Pinpoint the cell where the given text exists, returning its [x, y] midpoint coordinate. 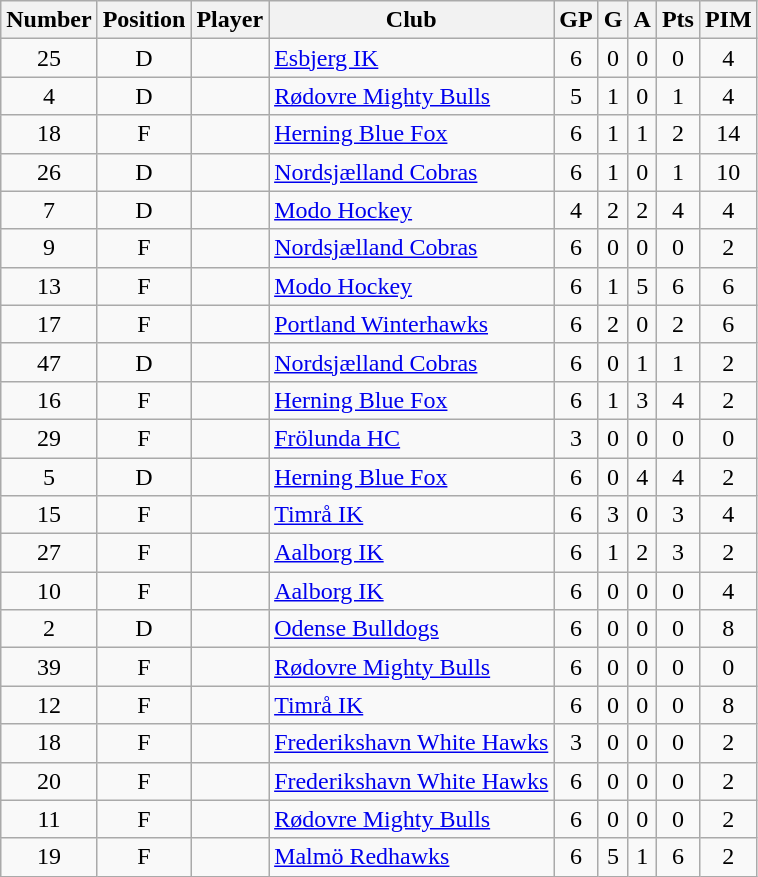
Portland Winterhawks [412, 324]
Pts [678, 20]
29 [49, 438]
47 [49, 362]
17 [49, 324]
Esbjerg IK [412, 58]
20 [49, 781]
7 [49, 210]
16 [49, 400]
Odense Bulldogs [412, 629]
19 [49, 857]
12 [49, 705]
25 [49, 58]
Number [49, 20]
Club [412, 20]
13 [49, 286]
14 [728, 134]
39 [49, 667]
26 [49, 172]
Malmö Redhawks [412, 857]
Position [144, 20]
9 [49, 248]
PIM [728, 20]
A [642, 20]
GP [576, 20]
Player [230, 20]
27 [49, 553]
11 [49, 819]
G [613, 20]
Frölunda HC [412, 438]
15 [49, 515]
